Pinpoint the cell where the given text exists, returning its [x, y] midpoint coordinate. 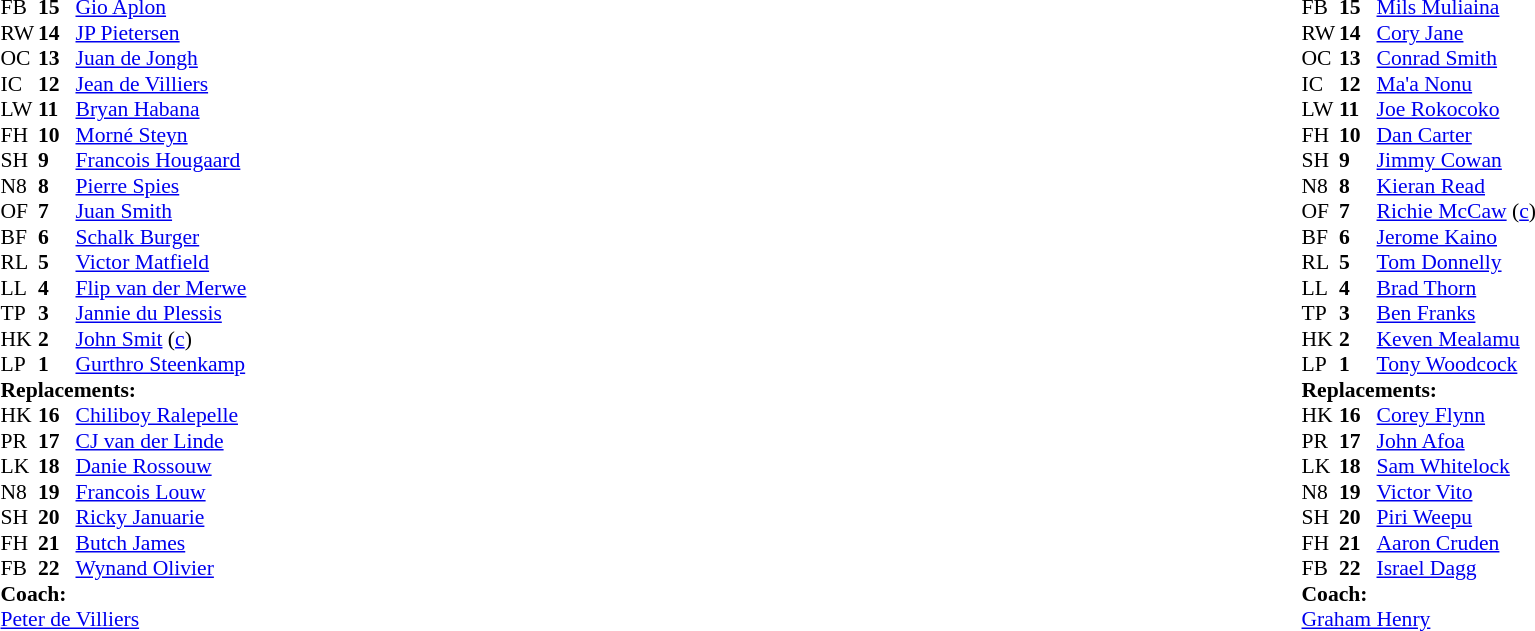
John Smit (c) [162, 339]
Morné Steyn [162, 135]
Francois Hougaard [162, 161]
Jannie du Plessis [162, 313]
Ricky Januarie [162, 517]
JP Pietersen [162, 33]
Coach: [123, 594]
Schalk Burger [162, 237]
Butch James [162, 543]
Victor Matfield [162, 263]
Gurthro Steenkamp [162, 365]
CJ van der Linde [162, 441]
Pierre Spies [162, 186]
Juan Smith [162, 211]
Chiliboy Ralepelle [162, 415]
Juan de Jongh [162, 59]
Jean de Villiers [162, 84]
Flip van der Merwe [162, 288]
Danie Rossouw [162, 467]
Replacements: [123, 390]
Francois Louw [162, 492]
Wynand Olivier [162, 569]
Bryan Habana [162, 109]
